Provide the (x, y) coordinate of the cell's center where the given text is located.  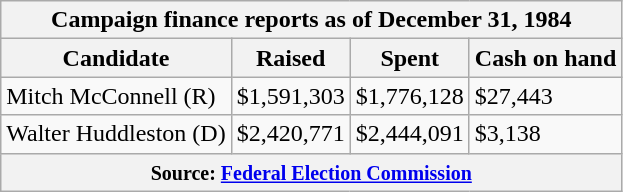
Raised (290, 58)
$1,776,128 (410, 96)
Source: Federal Election Commission (312, 172)
Mitch McConnell (R) (116, 96)
Candidate (116, 58)
$1,591,303 (290, 96)
Walter Huddleston (D) (116, 134)
$2,444,091 (410, 134)
Cash on hand (545, 58)
Spent (410, 58)
$27,443 (545, 96)
$2,420,771 (290, 134)
$3,138 (545, 134)
Campaign finance reports as of December 31, 1984 (312, 20)
